Find where the given text appears and provide that cell's center as (x, y) coordinate. 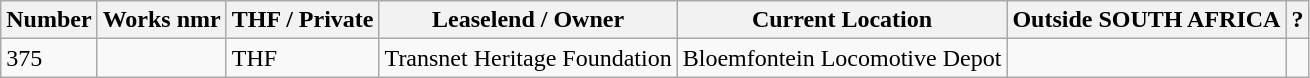
Works nmr (162, 20)
? (1298, 20)
Transnet Heritage Foundation (528, 58)
Bloemfontein Locomotive Depot (842, 58)
Number (49, 20)
THF / Private (302, 20)
Leaselend / Owner (528, 20)
375 (49, 58)
Current Location (842, 20)
Outside SOUTH AFRICA (1146, 20)
THF (302, 58)
